Search for the cell housing the specified text and yield its [x, y] center coordinate. 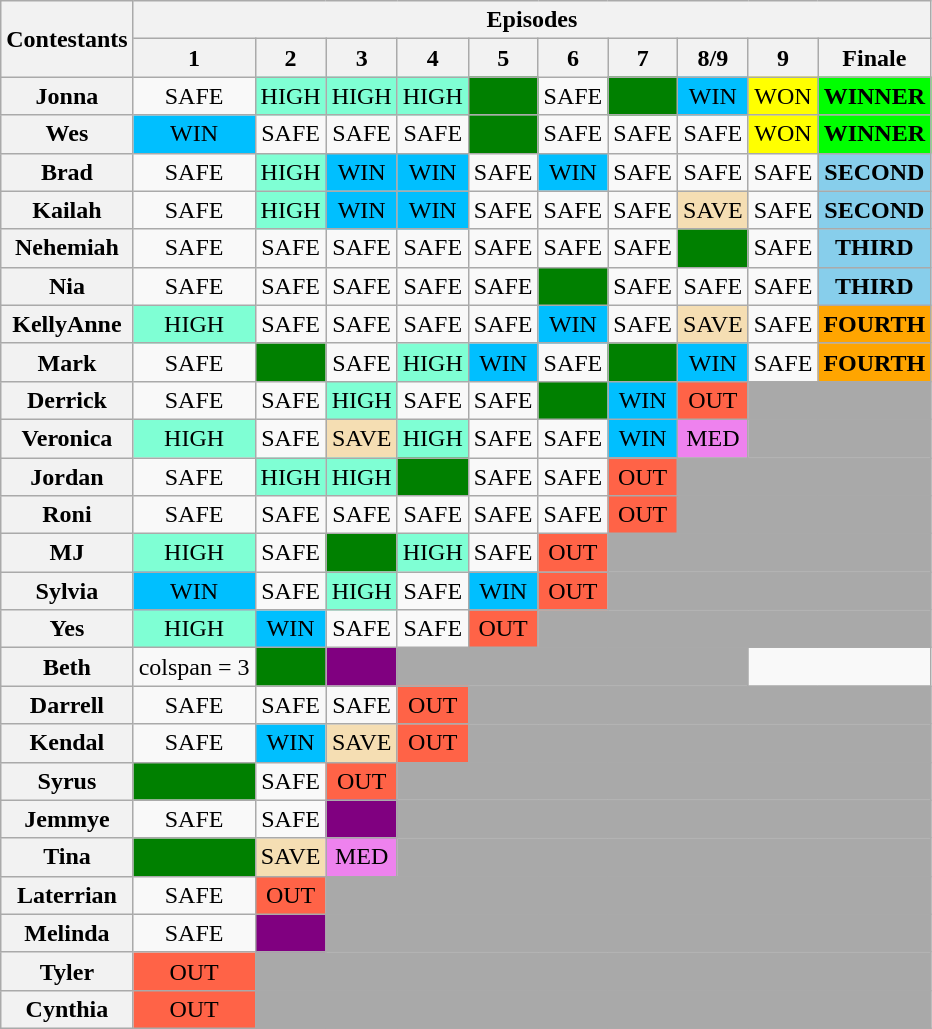
Laterrian [67, 895]
Syrus [67, 781]
8/9 [714, 58]
Tina [67, 857]
Melinda [67, 933]
MJ [67, 553]
Jemmye [67, 819]
9 [783, 58]
Veronica [67, 438]
Mark [67, 362]
Kendal [67, 743]
Kailah [67, 210]
Tyler [67, 971]
4 [432, 58]
1 [194, 58]
Jordan [67, 477]
6 [573, 58]
7 [643, 58]
5 [503, 58]
Brad [67, 172]
Roni [67, 515]
Nehemiah [67, 248]
Derrick [67, 400]
3 [362, 58]
Finale [874, 58]
Episodes [532, 20]
Yes [67, 629]
Sylvia [67, 591]
Wes [67, 134]
Contestants [67, 39]
2 [290, 58]
Nia [67, 286]
Beth [67, 667]
Jonna [67, 96]
KellyAnne [67, 324]
Darrell [67, 705]
colspan = 3 [194, 667]
Cynthia [67, 1009]
